Output the [X, Y] coordinate of the center of the cell containing the given text.  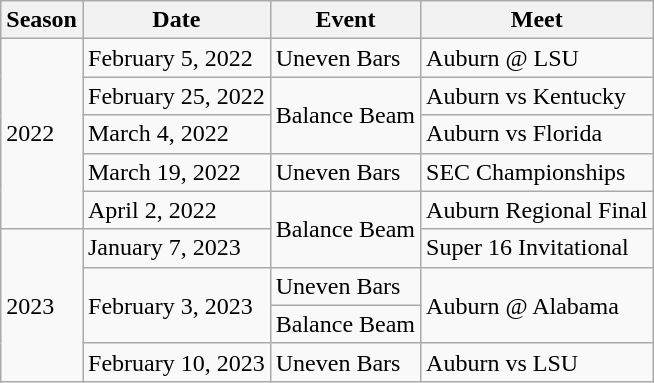
Event [345, 20]
Auburn @ LSU [537, 58]
2023 [42, 305]
Date [176, 20]
Auburn Regional Final [537, 210]
January 7, 2023 [176, 248]
SEC Championships [537, 172]
March 4, 2022 [176, 134]
April 2, 2022 [176, 210]
2022 [42, 134]
Super 16 Invitational [537, 248]
February 25, 2022 [176, 96]
March 19, 2022 [176, 172]
Season [42, 20]
Auburn vs LSU [537, 362]
February 5, 2022 [176, 58]
Auburn vs Kentucky [537, 96]
Meet [537, 20]
February 10, 2023 [176, 362]
February 3, 2023 [176, 305]
Auburn vs Florida [537, 134]
Auburn @ Alabama [537, 305]
